Locate the cell with the specified text and output its [X, Y] center coordinate. 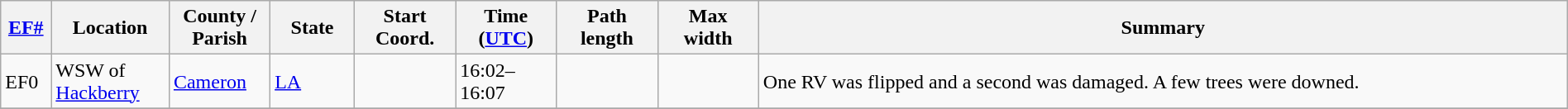
Cameron [219, 81]
WSW of Hackberry [111, 81]
County / Parish [219, 28]
Path length [607, 28]
16:02–16:07 [506, 81]
Start Coord. [404, 28]
EF# [26, 28]
Summary [1163, 28]
LA [313, 81]
Location [111, 28]
Max width [708, 28]
State [313, 28]
EF0 [26, 81]
One RV was flipped and a second was damaged. A few trees were downed. [1163, 81]
Time (UTC) [506, 28]
